Identify which cell holds the provided text, then report its (X, Y) central coordinate. 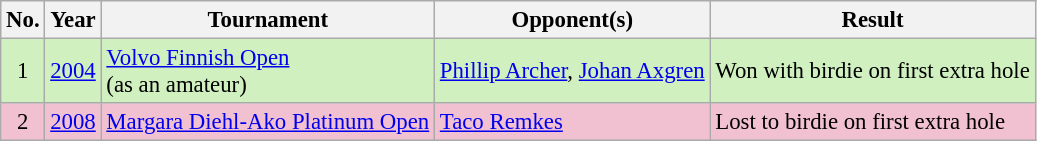
Won with birdie on first extra hole (872, 72)
2004 (73, 72)
1 (23, 72)
Result (872, 20)
No. (23, 20)
Volvo Finnish Open(as an amateur) (268, 72)
Taco Remkes (572, 122)
Margara Diehl-Ako Platinum Open (268, 122)
2008 (73, 122)
Phillip Archer, Johan Axgren (572, 72)
Year (73, 20)
Opponent(s) (572, 20)
2 (23, 122)
Tournament (268, 20)
Lost to birdie on first extra hole (872, 122)
